Detect which cell encompasses the target text, then output its (x, y) center coordinate. 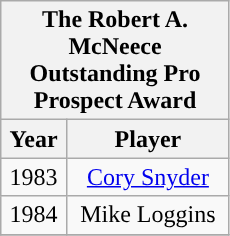
Year (34, 139)
1983 (34, 177)
The Robert A. McNeece Outstanding Pro Prospect Award (116, 60)
Cory Snyder (148, 177)
Mike Loggins (148, 215)
Player (148, 139)
1984 (34, 215)
